For the text-containing cell, return its midpoint in [x, y] coordinate format. 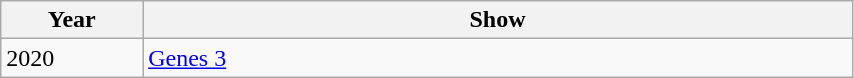
Show [498, 20]
2020 [72, 58]
Year [72, 20]
Genes 3 [498, 58]
